Capture the cell that displays the provided text and extract its (X, Y) central coordinate. 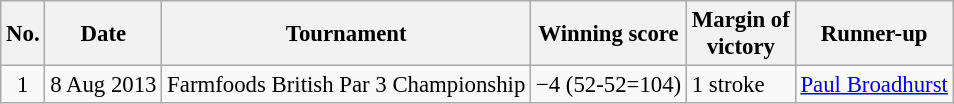
Runner-up (874, 34)
Farmfoods British Par 3 Championship (346, 85)
1 stroke (740, 85)
Margin ofvictory (740, 34)
No. (23, 34)
−4 (52-52=104) (609, 85)
Tournament (346, 34)
Winning score (609, 34)
Date (104, 34)
Paul Broadhurst (874, 85)
1 (23, 85)
8 Aug 2013 (104, 85)
